Return [x, y] of the center of cell containing provided text 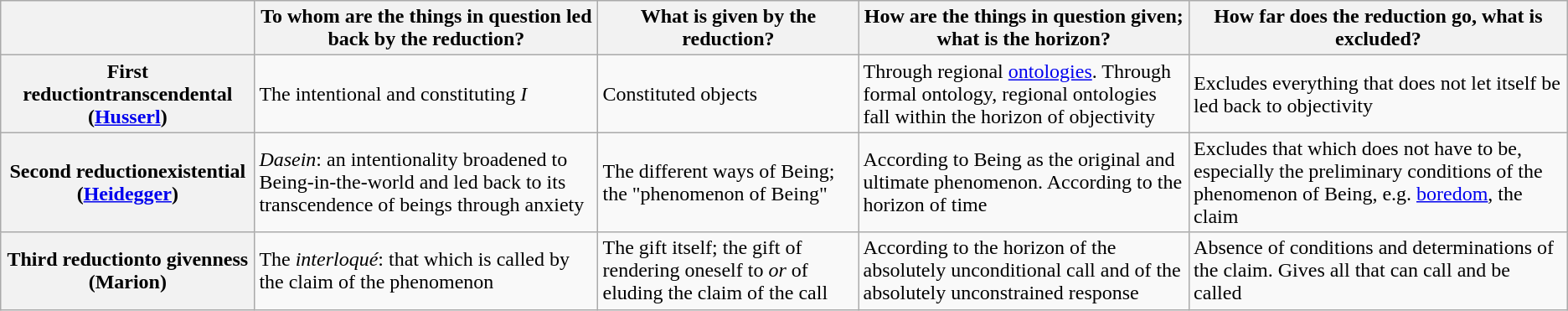
The intentional and constituting I [426, 94]
How are the things in question given; what is the horizon? [1024, 29]
How far does the reduction go, what is excluded? [1379, 29]
Dasein: an intentionality broadened to Being-in-the-world and led back to its transcendence of beings through anxiety [426, 183]
Absence of conditions and determinations of the claim. Gives all that can call and be called [1379, 271]
The gift itself; the gift of rendering oneself to or of eluding the claim of the call [729, 271]
The different ways of Being; the "phenomenon of Being" [729, 183]
First reductiontranscendental (Husserl) [127, 94]
Excludes that which does not have to be, especially the preliminary conditions of the phenomenon of Being, e.g. boredom, the claim [1379, 183]
Through regional ontologies. Through formal ontology, regional ontologies fall within the horizon of objectivity [1024, 94]
Excludes everything that does not let itself be led back to objectivity [1379, 94]
According to the horizon of the absolutely unconditional call and of the absolutely unconstrained response [1024, 271]
The interloqué: that which is called by the claim of the phenomenon [426, 271]
Third reductionto givenness (Marion) [127, 271]
What is given by the reduction? [729, 29]
Second reductionexistential (Heidegger) [127, 183]
Constituted objects [729, 94]
According to Being as the original and ultimate phenomenon. According to the horizon of time [1024, 183]
To whom are the things in question led back by the reduction? [426, 29]
